Detect which cell encompasses the target text, then output its [x, y] center coordinate. 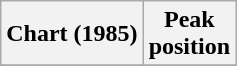
Chart (1985) [72, 34]
Peakposition [189, 34]
